Determine the (x, y) coordinate at the center of the cell enclosing the given text.  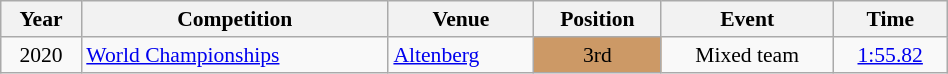
1:55.82 (890, 55)
Event (747, 19)
Altenberg (460, 55)
Venue (460, 19)
2020 (42, 55)
Year (42, 19)
Competition (234, 19)
Mixed team (747, 55)
World Championships (234, 55)
Position (598, 19)
Time (890, 19)
3rd (598, 55)
